Determine the (x, y) coordinate at the center of the cell enclosing the given text.  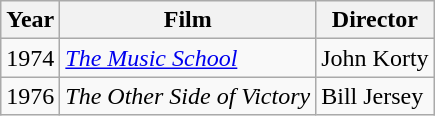
Film (188, 20)
Year (30, 20)
John Korty (375, 58)
Bill Jersey (375, 96)
1976 (30, 96)
Director (375, 20)
1974 (30, 58)
The Music School (188, 58)
The Other Side of Victory (188, 96)
